Return the (x, y) coordinate for the center point of the cell that contains the specified text.  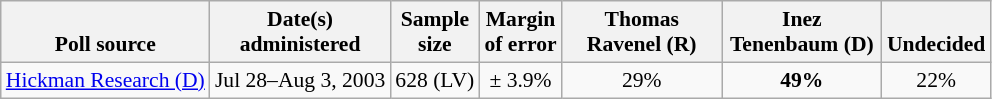
22% (936, 80)
29% (642, 80)
Samplesize (434, 32)
Marginof error (520, 32)
InezTenenbaum (D) (802, 32)
49% (802, 80)
628 (LV) (434, 80)
Undecided (936, 32)
± 3.9% (520, 80)
Date(s)administered (300, 32)
Hickman Research (D) (106, 80)
Jul 28–Aug 3, 2003 (300, 80)
Poll source (106, 32)
ThomasRavenel (R) (642, 32)
